For the text-containing cell, return its midpoint in [x, y] coordinate format. 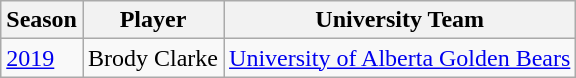
Season [42, 20]
Brody Clarke [152, 58]
University of Alberta Golden Bears [400, 58]
Player [152, 20]
2019 [42, 58]
University Team [400, 20]
